Output the [X, Y] coordinate of the center of the cell containing the given text.  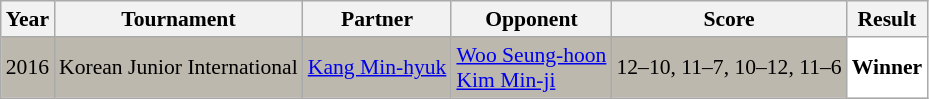
Kang Min-hyuk [378, 68]
Korean Junior International [178, 68]
Winner [888, 68]
Year [28, 19]
Tournament [178, 19]
12–10, 11–7, 10–12, 11–6 [728, 68]
Partner [378, 19]
Woo Seung-hoon Kim Min-ji [531, 68]
Score [728, 19]
Result [888, 19]
Opponent [531, 19]
2016 [28, 68]
